Output the [X, Y] coordinate of the center of the cell containing the given text.  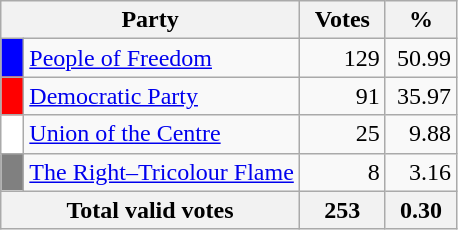
35.97 [420, 96]
91 [342, 96]
253 [342, 210]
The Right–Tricolour Flame [162, 172]
3.16 [420, 172]
Union of the Centre [162, 134]
9.88 [420, 134]
129 [342, 58]
Democratic Party [162, 96]
% [420, 20]
8 [342, 172]
50.99 [420, 58]
Party [150, 20]
People of Freedom [162, 58]
0.30 [420, 210]
Total valid votes [150, 210]
25 [342, 134]
Votes [342, 20]
